For the text-containing cell, return its midpoint in (X, Y) coordinate format. 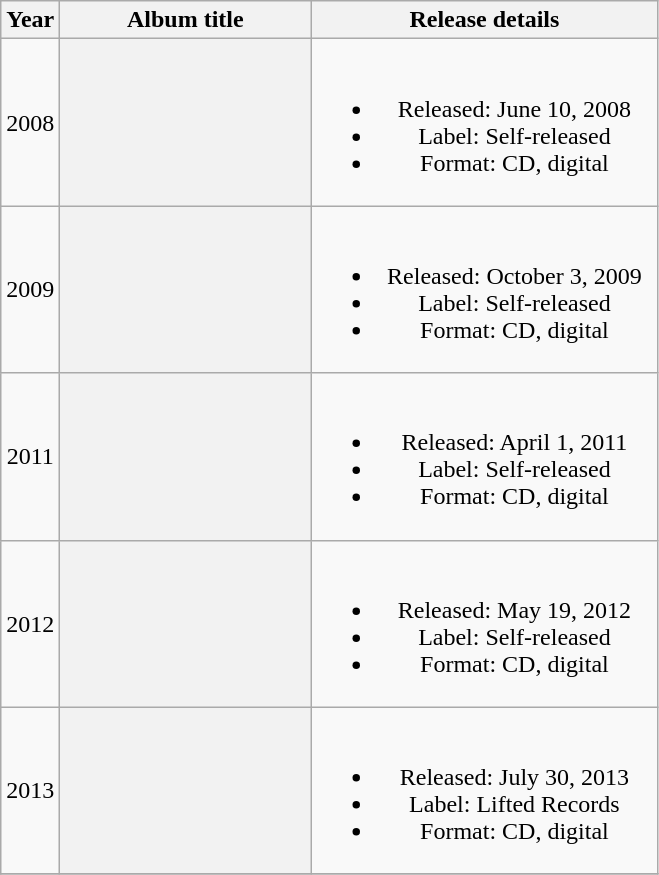
Released: June 10, 2008Label: Self-releasedFormat: CD, digital (484, 122)
Album title (186, 20)
Released: April 1, 2011Label: Self-releasedFormat: CD, digital (484, 456)
2012 (30, 624)
Year (30, 20)
2013 (30, 790)
2011 (30, 456)
2009 (30, 290)
Released: October 3, 2009Label: Self-releasedFormat: CD, digital (484, 290)
Released: May 19, 2012Label: Self-releasedFormat: CD, digital (484, 624)
2008 (30, 122)
Release details (484, 20)
Released: July 30, 2013Label: Lifted RecordsFormat: CD, digital (484, 790)
